Output the (X, Y) coordinate of the center of the cell containing the given text.  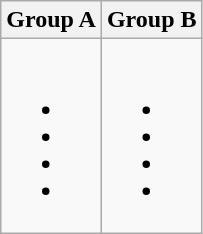
Group B (152, 20)
Group A (52, 20)
